Scan for the cell matching the given text and deliver its (x, y) coordinate at center. 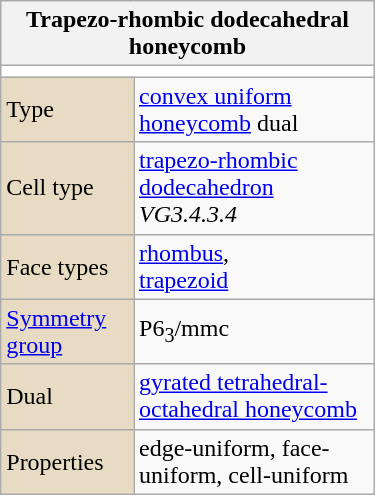
Face types (68, 266)
P63/mmc (254, 332)
Dual (68, 396)
Trapezo-rhombic dodecahedral honeycomb (188, 34)
rhombus,trapezoid (254, 266)
Type (68, 110)
gyrated tetrahedral-octahedral honeycomb (254, 396)
convex uniform honeycomb dual (254, 110)
trapezo-rhombic dodecahedron VG3.4.3.4 (254, 188)
Properties (68, 462)
edge-uniform, face-uniform, cell-uniform (254, 462)
Cell type (68, 188)
Symmetry group (68, 332)
